Output the (X, Y) coordinate of the center of the cell containing the given text.  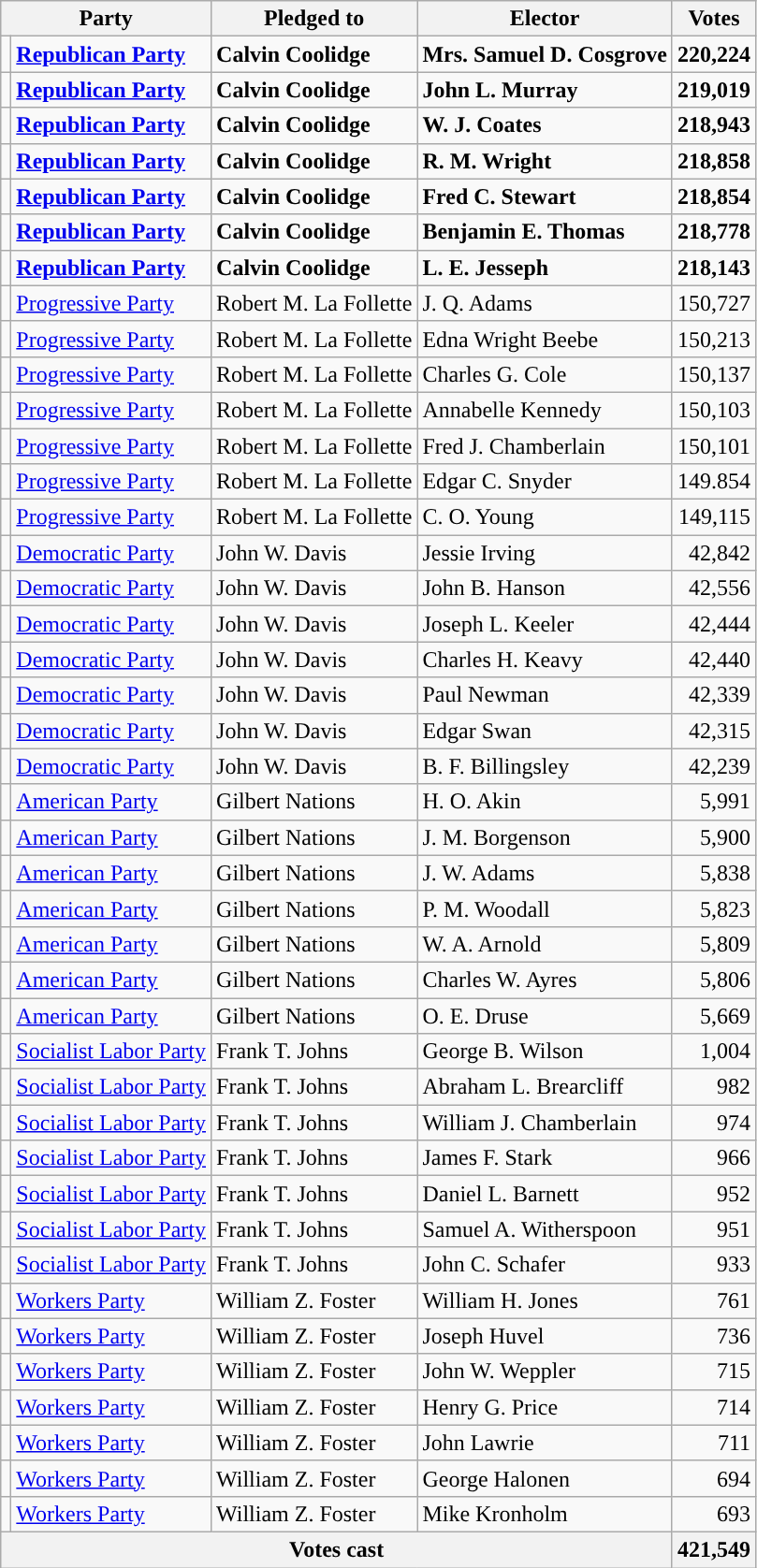
Edna Wright Beebe (545, 339)
James F. Stark (545, 1158)
Charles H. Keavy (545, 660)
42,315 (713, 731)
W. A. Arnold (545, 944)
220,224 (713, 54)
J. Q. Adams (545, 303)
149,115 (713, 517)
421,549 (713, 1549)
C. O. Young (545, 517)
Annabelle Kennedy (545, 410)
Abraham L. Brearcliff (545, 1087)
218,854 (713, 196)
219,019 (713, 90)
5,900 (713, 837)
150,101 (713, 446)
B. F. Billingsley (545, 766)
R. M. Wright (545, 161)
Votes (713, 19)
Daniel L. Barnett (545, 1194)
218,858 (713, 161)
Henry G. Price (545, 1407)
693 (713, 1514)
150,103 (713, 410)
761 (713, 1300)
Fred J. Chamberlain (545, 446)
974 (713, 1123)
George B. Wilson (545, 1052)
O. E. Druse (545, 1015)
William J. Chamberlain (545, 1123)
149.854 (713, 482)
736 (713, 1336)
150,137 (713, 374)
H. O. Akin (545, 802)
5,823 (713, 908)
Votes cast (337, 1549)
951 (713, 1229)
John B. Hanson (545, 588)
5,838 (713, 873)
982 (713, 1087)
5,806 (713, 980)
Pledged to (314, 19)
218,143 (713, 268)
933 (713, 1265)
42,239 (713, 766)
150,213 (713, 339)
1,004 (713, 1052)
J. W. Adams (545, 873)
George Halonen (545, 1478)
J. M. Borgenson (545, 837)
952 (713, 1194)
Jessie Irving (545, 553)
Edgar Swan (545, 731)
218,943 (713, 125)
Fred C. Stewart (545, 196)
150,727 (713, 303)
5,991 (713, 802)
Party (107, 19)
715 (713, 1372)
L. E. Jesseph (545, 268)
Edgar C. Snyder (545, 482)
Paul Newman (545, 695)
Elector (545, 19)
966 (713, 1158)
5,669 (713, 1015)
694 (713, 1478)
Joseph L. Keeler (545, 624)
Mrs. Samuel D. Cosgrove (545, 54)
John L. Murray (545, 90)
Joseph Huvel (545, 1336)
P. M. Woodall (545, 908)
42,339 (713, 695)
John W. Weppler (545, 1372)
5,809 (713, 944)
42,444 (713, 624)
W. J. Coates (545, 125)
42,842 (713, 553)
William H. Jones (545, 1300)
Charles W. Ayres (545, 980)
Benjamin E. Thomas (545, 232)
John C. Schafer (545, 1265)
218,778 (713, 232)
42,556 (713, 588)
714 (713, 1407)
John Lawrie (545, 1443)
Charles G. Cole (545, 374)
711 (713, 1443)
42,440 (713, 660)
Mike Kronholm (545, 1514)
Samuel A. Witherspoon (545, 1229)
